Search for the cell housing the specified text and yield its [x, y] center coordinate. 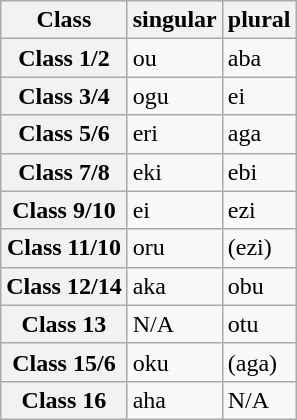
Class 13 [64, 324]
Class 9/10 [64, 210]
oru [174, 248]
Class 15/6 [64, 362]
eri [174, 134]
ezi [259, 210]
Class 12/14 [64, 286]
otu [259, 324]
Class 7/8 [64, 172]
oku [174, 362]
ogu [174, 96]
Class 16 [64, 400]
aga [259, 134]
(ezi) [259, 248]
obu [259, 286]
aka [174, 286]
Class 11/10 [64, 248]
Class 1/2 [64, 58]
aha [174, 400]
Class 5/6 [64, 134]
ebi [259, 172]
Class [64, 20]
plural [259, 20]
(aga) [259, 362]
singular [174, 20]
eki [174, 172]
aba [259, 58]
Class 3/4 [64, 96]
ou [174, 58]
